Return the (x, y) coordinate for the center point of the cell that contains the specified text.  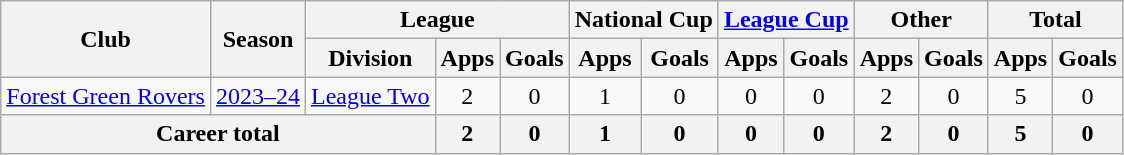
Season (258, 39)
Career total (218, 134)
Club (106, 39)
National Cup (644, 20)
2023–24 (258, 96)
Total (1055, 20)
League (438, 20)
Forest Green Rovers (106, 96)
League Cup (786, 20)
League Two (371, 96)
Other (921, 20)
Division (371, 58)
